Output the (X, Y) coordinate of the center of the cell containing the given text.  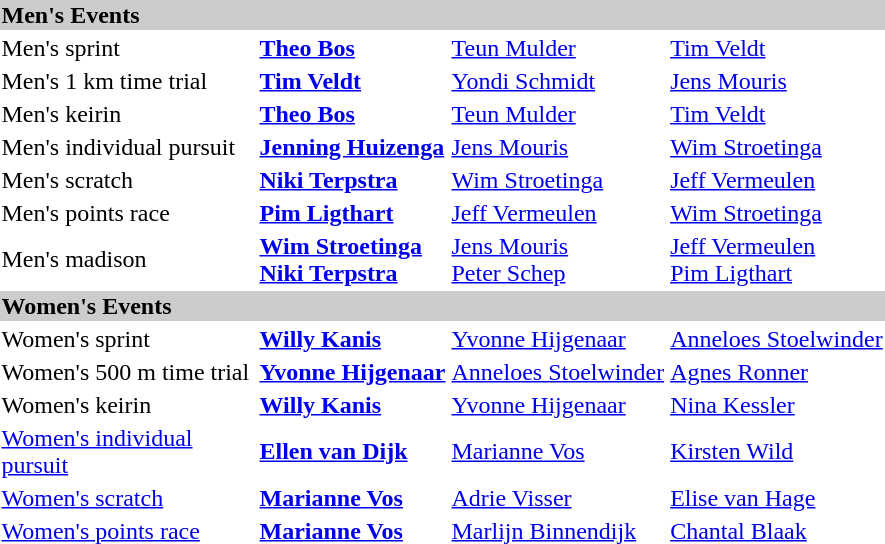
Wim StroetingaNiki Terpstra (352, 260)
Men's scratch (128, 180)
Women's Events (442, 306)
Ellen van Dijk (352, 452)
Women's 500 m time trial (128, 372)
Women's sprint (128, 339)
Jeff VermeulenPim Ligthart (777, 260)
Jens MourisPeter Schep (558, 260)
Agnes Ronner (777, 372)
Yondi Schmidt (558, 81)
Men's points race (128, 213)
Elise van Hage (777, 498)
Kirsten Wild (777, 452)
Women's individual pursuit (128, 452)
Women's keirin (128, 405)
Men's 1 km time trial (128, 81)
Jenning Huizenga (352, 147)
Pim Ligthart (352, 213)
Women's scratch (128, 498)
Niki Terpstra (352, 180)
Men's individual pursuit (128, 147)
Men's sprint (128, 48)
Men's madison (128, 260)
Men's Events (442, 15)
Nina Kessler (777, 405)
Men's keirin (128, 114)
Adrie Visser (558, 498)
